Provide the (X, Y) coordinate of the cell's center where the given text is located.  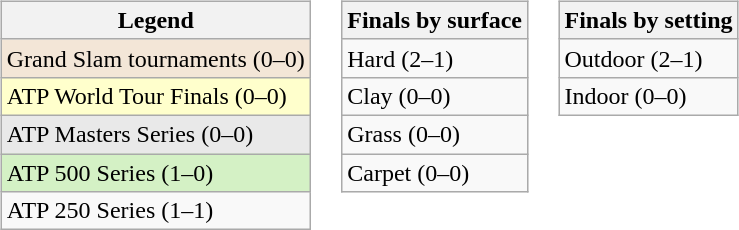
Clay (0–0) (435, 96)
ATP World Tour Finals (0–0) (156, 96)
ATP 500 Series (1–0) (156, 173)
Hard (2–1) (435, 58)
ATP Masters Series (0–0) (156, 134)
Finals by setting (648, 20)
Carpet (0–0) (435, 173)
Indoor (0–0) (648, 96)
Finals by surface (435, 20)
ATP 250 Series (1–1) (156, 211)
Outdoor (2–1) (648, 58)
Legend (156, 20)
Grand Slam tournaments (0–0) (156, 58)
Grass (0–0) (435, 134)
